Capture the cell that displays the provided text and extract its [X, Y] central coordinate. 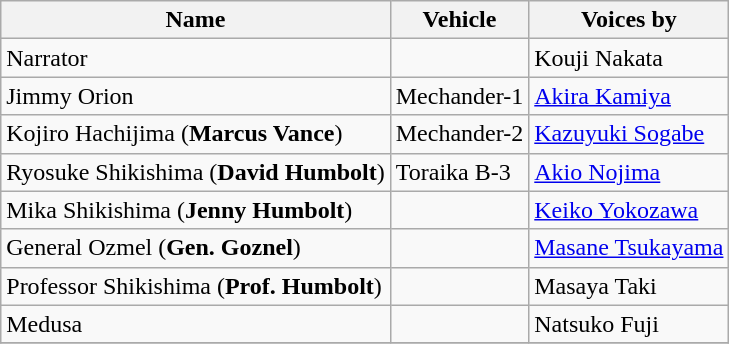
Masaya Taki [629, 286]
Narrator [196, 58]
General Ozmel (Gen. Goznel) [196, 248]
Ryosuke Shikishima (David Humbolt) [196, 172]
Akira Kamiya [629, 96]
Kouji Nakata [629, 58]
Toraika B-3 [460, 172]
Mechander-2 [460, 134]
Masane Tsukayama [629, 248]
Mika Shikishima (Jenny Humbolt) [196, 210]
Medusa [196, 324]
Jimmy Orion [196, 96]
Akio Nojima [629, 172]
Mechander-1 [460, 96]
Kojiro Hachijima (Marcus Vance) [196, 134]
Name [196, 20]
Professor Shikishima (Prof. Humbolt) [196, 286]
Natsuko Fuji [629, 324]
Vehicle [460, 20]
Voices by [629, 20]
Kazuyuki Sogabe [629, 134]
Keiko Yokozawa [629, 210]
